Return the (X, Y) coordinate for the center point of the cell that contains the specified text.  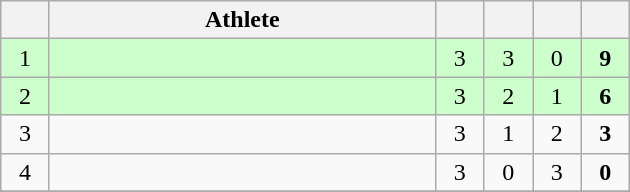
9 (606, 58)
6 (606, 96)
Athlete (242, 20)
4 (26, 172)
